Pinpoint the cell where the given text exists, returning its (x, y) midpoint coordinate. 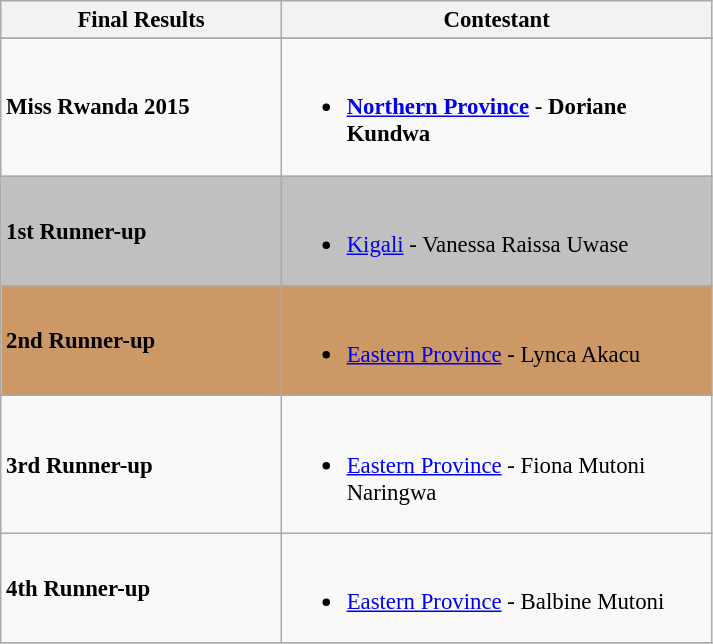
2nd Runner-up (142, 341)
3rd Runner-up (142, 464)
1st Runner-up (142, 231)
Miss Rwanda 2015 (142, 108)
Eastern Province - Balbine Mutoni (496, 588)
Eastern Province - Lynca Akacu (496, 341)
4th Runner-up (142, 588)
Kigali - Vanessa Raissa Uwase (496, 231)
Eastern Province - Fiona Mutoni Naringwa (496, 464)
Final Results (142, 20)
Contestant (496, 20)
Northern Province - Doriane Kundwa (496, 108)
